Output the (X, Y) coordinate of the center of the cell containing the given text.  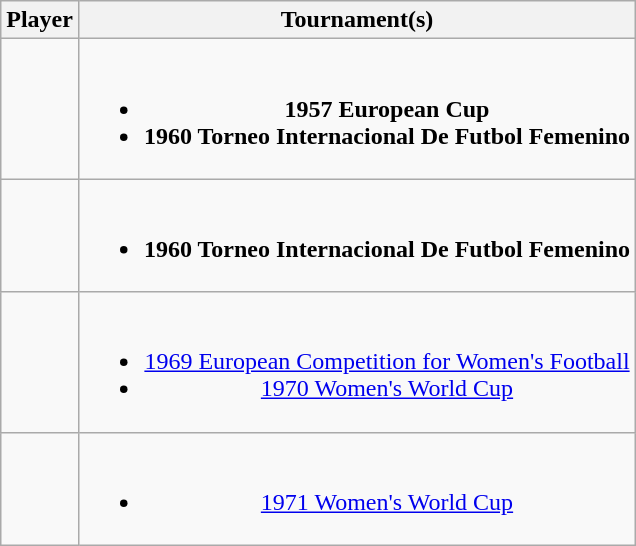
Player (40, 20)
1969 European Competition for Women's Football1970 Women's World Cup (356, 362)
1957 European Cup1960 Torneo Internacional De Futbol Femenino (356, 109)
1960 Torneo Internacional De Futbol Femenino (356, 236)
Tournament(s) (356, 20)
1971 Women's World Cup (356, 488)
